Provide the (X, Y) coordinate of the cell's center where the given text is located.  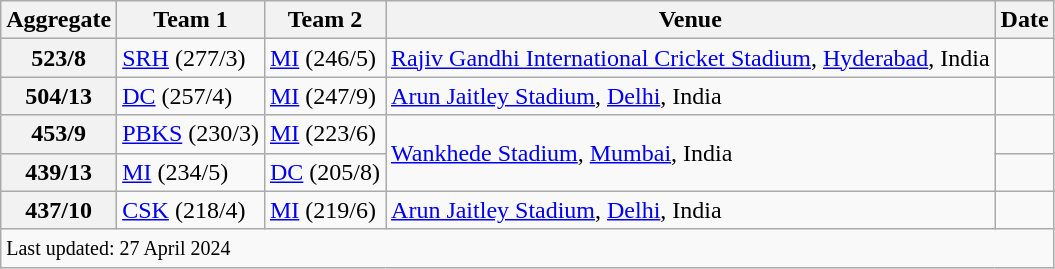
CSK (218/4) (191, 210)
MI (234/5) (191, 172)
PBKS (230/3) (191, 134)
MI (223/6) (324, 134)
453/9 (59, 134)
504/13 (59, 96)
Team 2 (324, 20)
MI (219/6) (324, 210)
437/10 (59, 210)
Rajiv Gandhi International Cricket Stadium, Hyderabad, India (691, 58)
SRH (277/3) (191, 58)
Last updated: 27 April 2024 (528, 248)
MI (246/5) (324, 58)
Wankhede Stadium, Mumbai, India (691, 153)
523/8 (59, 58)
DC (205/8) (324, 172)
MI (247/9) (324, 96)
Aggregate (59, 20)
439/13 (59, 172)
Team 1 (191, 20)
Venue (691, 20)
DC (257/4) (191, 96)
Date (1024, 20)
